Detect which cell encompasses the target text, then output its [x, y] center coordinate. 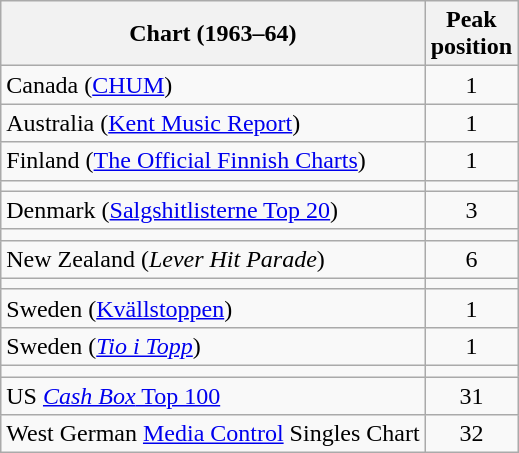
Australia (Kent Music Report) [213, 123]
Chart (1963–64) [213, 34]
Peakposition [471, 34]
3 [471, 210]
US Cash Box Top 100 [213, 395]
Finland (The Official Finnish Charts) [213, 161]
Denmark (Salgshitlisterne Top 20) [213, 210]
32 [471, 434]
Sweden (Tio i Topp) [213, 346]
Sweden (Kvällstoppen) [213, 308]
31 [471, 395]
Canada (CHUM) [213, 85]
New Zealand (Lever Hit Parade) [213, 259]
West German Media Control Singles Chart [213, 434]
6 [471, 259]
